Provide the [x, y] coordinate of the cell's center where the given text is located.  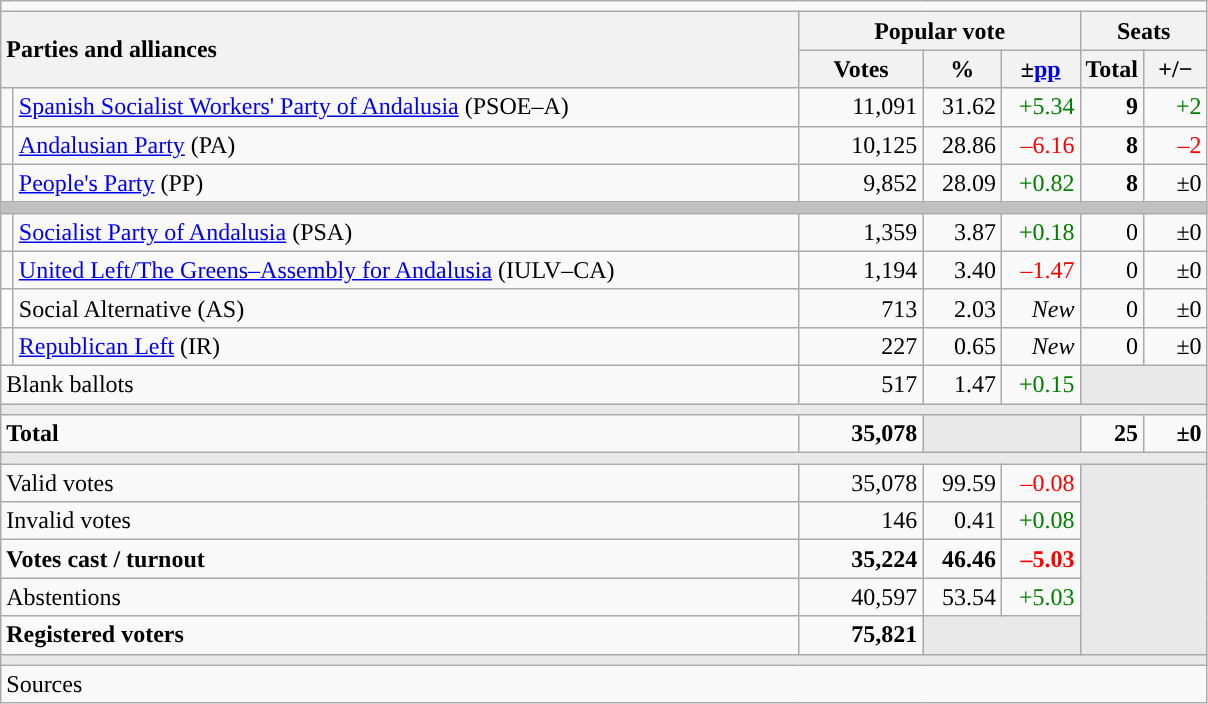
Abstentions [400, 597]
–2 [1176, 145]
+2 [1176, 107]
Registered voters [400, 635]
% [962, 69]
People's Party (PP) [406, 183]
Parties and alliances [400, 50]
Sources [604, 684]
40,597 [861, 597]
Invalid votes [400, 521]
+0.18 [1040, 232]
–6.16 [1040, 145]
Votes [861, 69]
0.41 [962, 521]
1,194 [861, 270]
99.59 [962, 483]
–5.03 [1040, 559]
+0.15 [1040, 384]
Social Alternative (AS) [406, 308]
0.65 [962, 346]
9 [1112, 107]
75,821 [861, 635]
–1.47 [1040, 270]
28.86 [962, 145]
+0.08 [1040, 521]
31.62 [962, 107]
9,852 [861, 183]
11,091 [861, 107]
+/− [1176, 69]
+0.82 [1040, 183]
±pp [1040, 69]
28.09 [962, 183]
1.47 [962, 384]
35,224 [861, 559]
1,359 [861, 232]
146 [861, 521]
Blank ballots [400, 384]
Socialist Party of Andalusia (PSA) [406, 232]
227 [861, 346]
10,125 [861, 145]
Andalusian Party (PA) [406, 145]
Spanish Socialist Workers' Party of Andalusia (PSOE–A) [406, 107]
–0.08 [1040, 483]
53.54 [962, 597]
Valid votes [400, 483]
Votes cast / turnout [400, 559]
United Left/The Greens–Assembly for Andalusia (IULV–CA) [406, 270]
3.40 [962, 270]
2.03 [962, 308]
+5.03 [1040, 597]
713 [861, 308]
Republican Left (IR) [406, 346]
25 [1112, 434]
3.87 [962, 232]
Popular vote [940, 31]
517 [861, 384]
46.46 [962, 559]
Seats [1144, 31]
+5.34 [1040, 107]
